Find where the given text appears and provide that cell's center as [x, y] coordinate. 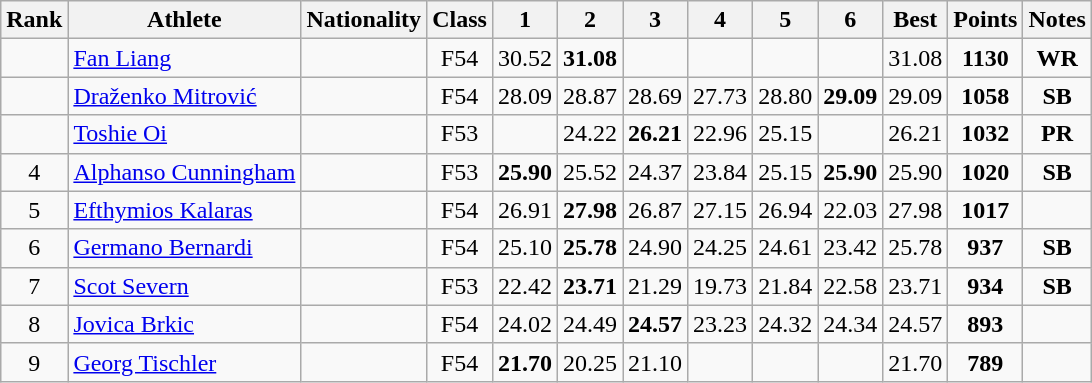
Efthymios Kalaras [184, 210]
22.58 [850, 286]
27.15 [720, 210]
Athlete [184, 20]
2 [590, 20]
24.37 [656, 172]
24.61 [786, 248]
22.03 [850, 210]
Rank [34, 20]
30.52 [524, 58]
25.10 [524, 248]
PR [1057, 134]
Jovica Brkic [184, 324]
1032 [986, 134]
19.73 [720, 286]
24.32 [786, 324]
28.87 [590, 96]
8 [34, 324]
Scot Severn [184, 286]
24.90 [656, 248]
1058 [986, 96]
22.42 [524, 286]
934 [986, 286]
21.84 [786, 286]
1017 [986, 210]
Georg Tischler [184, 362]
937 [986, 248]
23.23 [720, 324]
789 [986, 362]
21.29 [656, 286]
Points [986, 20]
28.69 [656, 96]
Best [916, 20]
27.73 [720, 96]
Germano Bernardi [184, 248]
1130 [986, 58]
1 [524, 20]
7 [34, 286]
23.42 [850, 248]
Toshie Oi [184, 134]
26.94 [786, 210]
Nationality [364, 20]
9 [34, 362]
28.09 [524, 96]
Class [460, 20]
20.25 [590, 362]
21.10 [656, 362]
3 [656, 20]
24.02 [524, 324]
24.22 [590, 134]
24.34 [850, 324]
Notes [1057, 20]
Draženko Mitrović [184, 96]
23.84 [720, 172]
28.80 [786, 96]
WR [1057, 58]
22.96 [720, 134]
1020 [986, 172]
25.52 [590, 172]
24.25 [720, 248]
24.49 [590, 324]
26.91 [524, 210]
893 [986, 324]
26.87 [656, 210]
Alphanso Cunningham [184, 172]
Fan Liang [184, 58]
